Capture the cell that displays the provided text and extract its (X, Y) central coordinate. 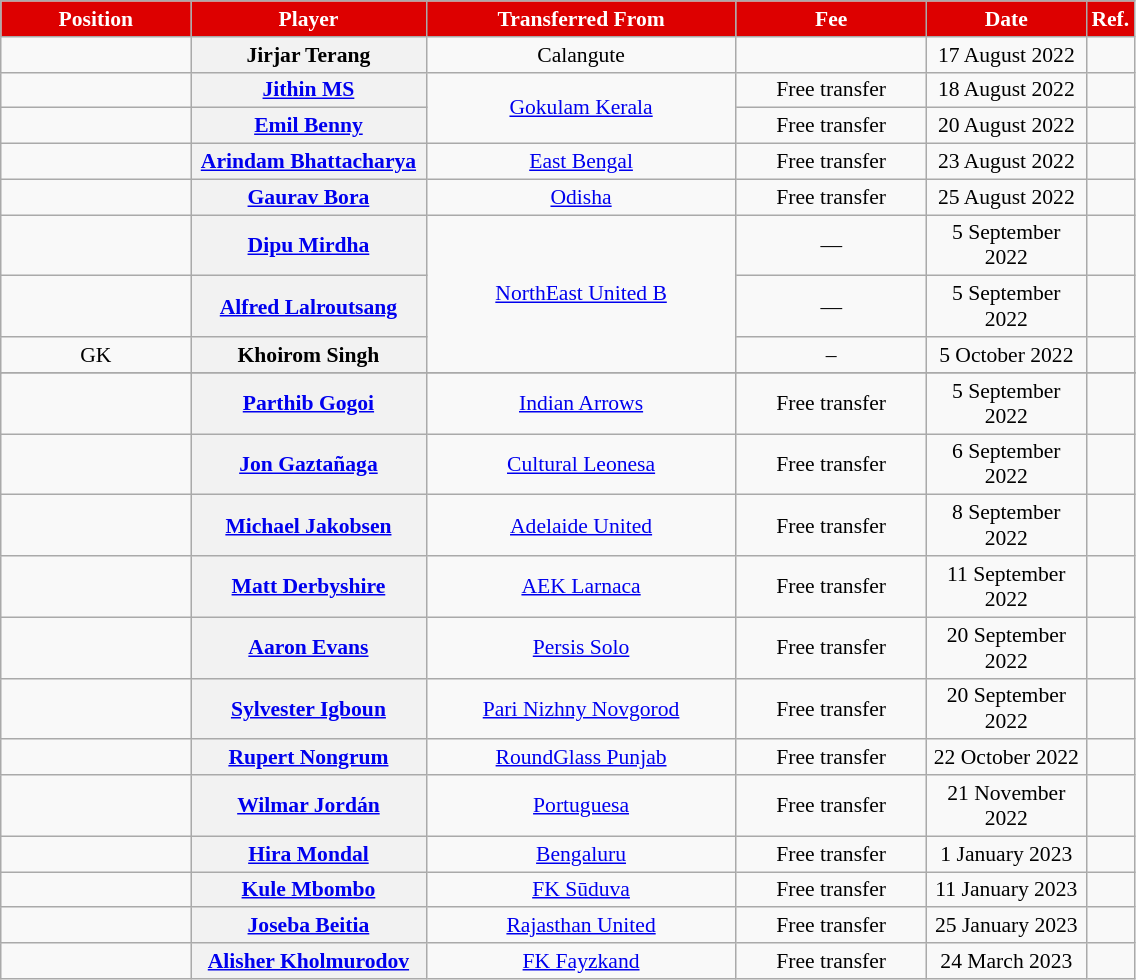
Aaron Evans (308, 648)
Kule Mbombo (308, 890)
Calangute (581, 55)
Position (96, 19)
Hira Mondal (308, 854)
Ref. (1110, 19)
Parthib Gogoi (308, 404)
Michael Jakobsen (308, 526)
11 January 2023 (1006, 890)
Bengaluru (581, 854)
6 September 2022 (1006, 464)
Arindam Bhattacharya (308, 162)
RoundGlass Punjab (581, 758)
8 September 2022 (1006, 526)
Persis Solo (581, 648)
Joseba Beitia (308, 926)
Portuguesa (581, 806)
Alfred Lalroutsang (308, 306)
Jithin MS (308, 90)
GK (96, 355)
21 November 2022 (1006, 806)
Matt Derbyshire (308, 586)
25 January 2023 (1006, 926)
Khoirom Singh (308, 355)
23 August 2022 (1006, 162)
Gokulam Kerala (581, 108)
Player (308, 19)
22 October 2022 (1006, 758)
Indian Arrows (581, 404)
Wilmar Jordán (308, 806)
Dipu Mirdha (308, 246)
17 August 2022 (1006, 55)
1 January 2023 (1006, 854)
24 March 2023 (1006, 961)
Cultural Leonesa (581, 464)
20 August 2022 (1006, 126)
25 August 2022 (1006, 197)
Rajasthan United (581, 926)
Transferred From (581, 19)
NorthEast United B (581, 294)
Rupert Nongrum (308, 758)
Date (1006, 19)
– (831, 355)
Gaurav Bora (308, 197)
Jon Gaztañaga (308, 464)
FK Sūduva (581, 890)
AEK Larnaca (581, 586)
Pari Nizhny Novgorod (581, 708)
11 September 2022 (1006, 586)
Jirjar Terang (308, 55)
Alisher Kholmurodov (308, 961)
East Bengal (581, 162)
Emil Benny (308, 126)
Sylvester Igboun (308, 708)
Odisha (581, 197)
Fee (831, 19)
FK Fayzkand (581, 961)
Adelaide United (581, 526)
18 August 2022 (1006, 90)
5 October 2022 (1006, 355)
